Capture the cell that displays the provided text and extract its [X, Y] central coordinate. 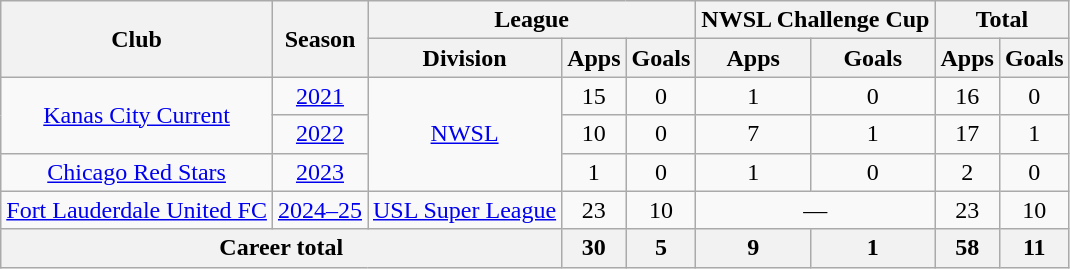
Club [137, 39]
30 [594, 248]
Fort Lauderdale United FC [137, 210]
— [816, 210]
Kanas City Current [137, 115]
USL Super League [465, 210]
7 [754, 134]
2 [967, 172]
2023 [320, 172]
League [532, 20]
15 [594, 96]
Career total [282, 248]
Chicago Red Stars [137, 172]
Total [1002, 20]
NWSL Challenge Cup [816, 20]
5 [661, 248]
11 [1034, 248]
Season [320, 39]
2024–25 [320, 210]
2021 [320, 96]
Division [465, 58]
16 [967, 96]
17 [967, 134]
58 [967, 248]
NWSL [465, 134]
2022 [320, 134]
9 [754, 248]
